Detect which cell encompasses the target text, then output its (x, y) center coordinate. 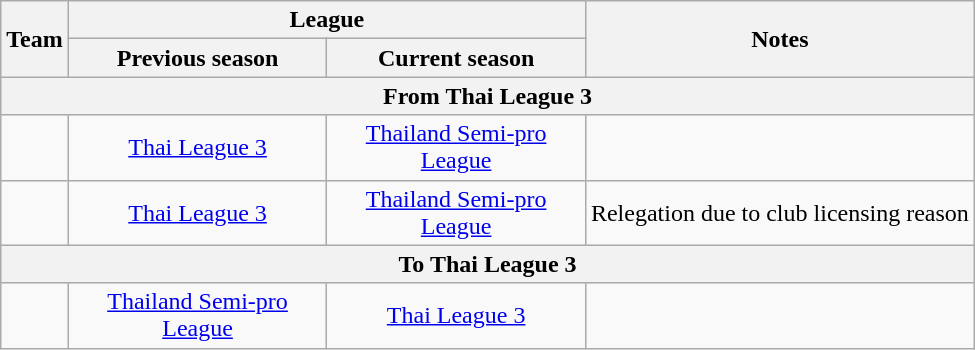
Relegation due to club licensing reason (780, 212)
Previous season (198, 58)
Notes (780, 39)
To Thai League 3 (488, 264)
League (326, 20)
Team (35, 39)
Current season (456, 58)
From Thai League 3 (488, 96)
